Output the [X, Y] coordinate of the center of the cell containing the given text.  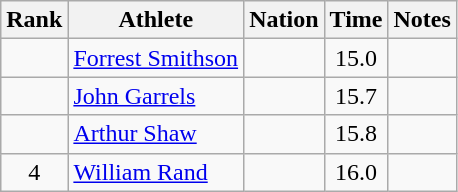
Arthur Shaw [156, 134]
15.0 [356, 58]
Nation [284, 20]
Time [356, 20]
William Rand [156, 172]
John Garrels [156, 96]
Athlete [156, 20]
Forrest Smithson [156, 58]
16.0 [356, 172]
Rank [34, 20]
15.8 [356, 134]
Notes [422, 20]
15.7 [356, 96]
4 [34, 172]
